For the text-containing cell, return its midpoint in [x, y] coordinate format. 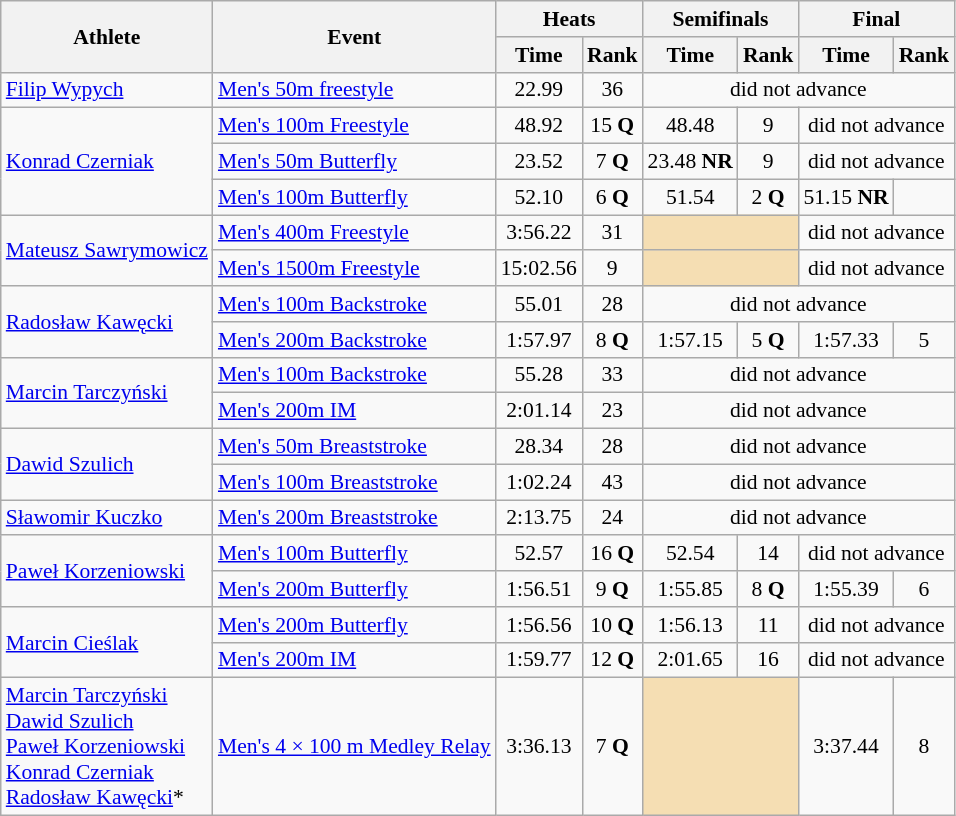
10 Q [612, 625]
23 [612, 411]
15:02.56 [539, 269]
Men's 4 × 100 m Medley Relay [354, 747]
Men's 50m Breaststroke [354, 447]
2:01.14 [539, 411]
1:56.51 [539, 589]
1:56.13 [690, 625]
Men's 1500m Freestyle [354, 269]
16 [768, 660]
1:57.33 [846, 340]
Men's 200m Breaststroke [354, 518]
48.48 [690, 126]
Men's 50m Butterfly [354, 162]
55.28 [539, 375]
31 [612, 233]
Heats [570, 19]
11 [768, 625]
Mateusz Sawrymowicz [107, 250]
Men's 200m Backstroke [354, 340]
9 Q [612, 589]
3:36.13 [539, 747]
23.52 [539, 162]
5 Q [768, 340]
1:55.39 [846, 589]
52.54 [690, 554]
55.01 [539, 304]
Men's 100m Breaststroke [354, 482]
Event [354, 36]
2:13.75 [539, 518]
51.54 [690, 197]
15 Q [612, 126]
6 [924, 589]
Radosław Kawęcki [107, 322]
12 Q [612, 660]
Sławomir Kuczko [107, 518]
1:57.15 [690, 340]
1:59.77 [539, 660]
33 [612, 375]
Paweł Korzeniowski [107, 572]
52.10 [539, 197]
Final [876, 19]
52.57 [539, 554]
43 [612, 482]
22.99 [539, 90]
1:02.24 [539, 482]
Filip Wypych [107, 90]
28.34 [539, 447]
6 Q [612, 197]
16 Q [612, 554]
Konrad Czerniak [107, 162]
14 [768, 554]
8 [924, 747]
48.92 [539, 126]
36 [612, 90]
5 [924, 340]
23.48 NR [690, 162]
Men's 100m Freestyle [354, 126]
Marcin Cieślak [107, 642]
1:57.97 [539, 340]
Men's 400m Freestyle [354, 233]
51.15 NR [846, 197]
Semifinals [721, 19]
Dawid Szulich [107, 464]
3:37.44 [846, 747]
2 Q [768, 197]
1:56.56 [539, 625]
1:55.85 [690, 589]
2:01.65 [690, 660]
24 [612, 518]
Marcin TarczyńskiDawid SzulichPaweł KorzeniowskiKonrad CzerniakRadosław Kawęcki* [107, 747]
Marcin Tarczyński [107, 392]
3:56.22 [539, 233]
Athlete [107, 36]
Men's 50m freestyle [354, 90]
